For the text-containing cell, return its midpoint in (x, y) coordinate format. 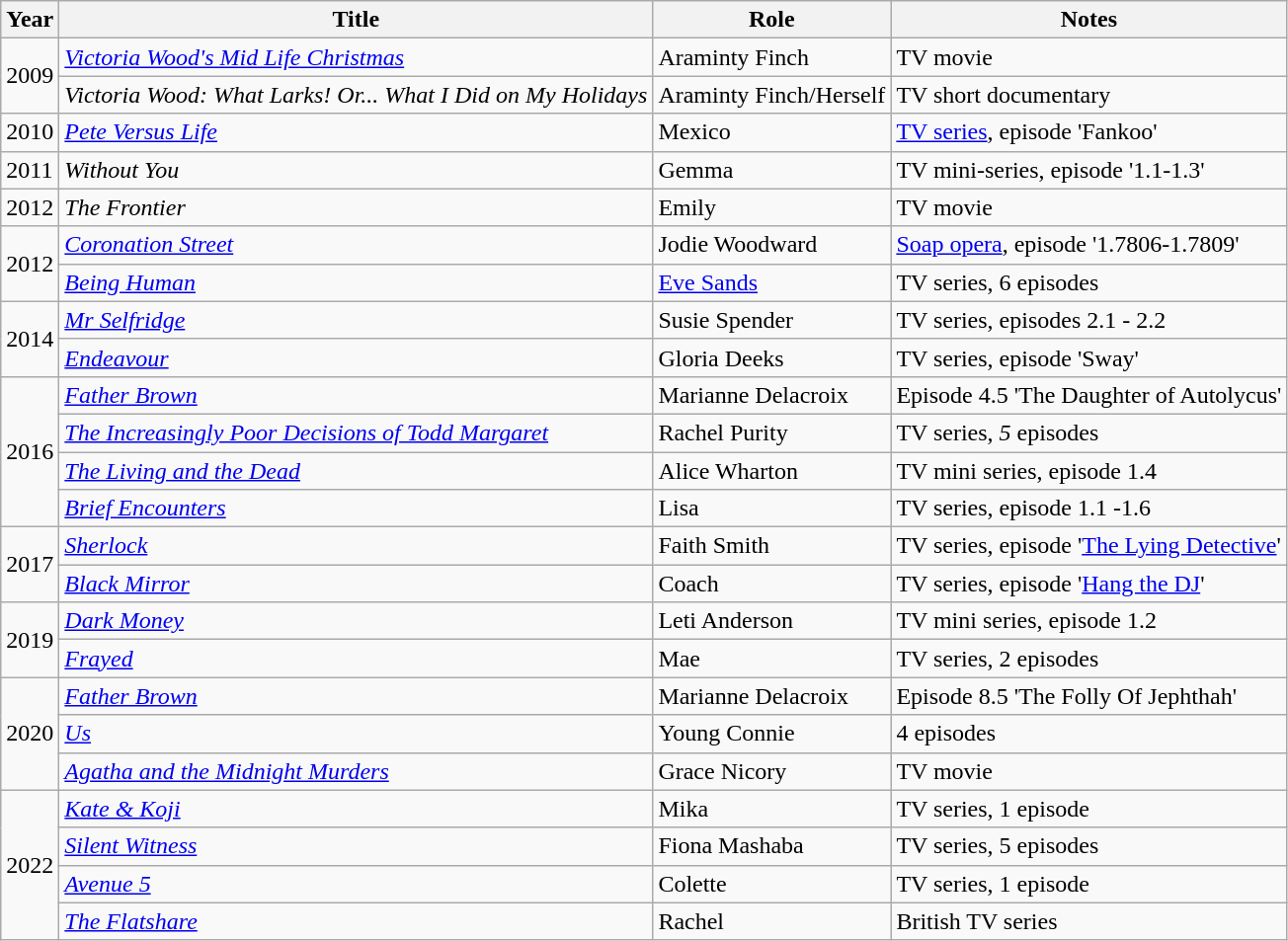
TV mini-series, episode '1.1-1.3' (1088, 170)
Colette (772, 884)
Rachel Purity (772, 432)
TV series, episodes 2.1 - 2.2 (1088, 320)
Mr Selfridge (356, 320)
Rachel (772, 921)
TV series, episode 1.1 -1.6 (1088, 509)
Without You (356, 170)
2022 (30, 865)
Episode 4.5 'The Daughter of Autolycus' (1088, 395)
Pete Versus Life (356, 132)
Coronation Street (356, 245)
Leti Anderson (772, 621)
TV series, episode 'Hang the DJ' (1088, 584)
2019 (30, 640)
TV series, episode 'The Lying Detective' (1088, 546)
TV short documentary (1088, 95)
Mika (772, 809)
Eve Sands (772, 282)
Victoria Wood: What Larks! Or... What I Did on My Holidays (356, 95)
2020 (30, 734)
2014 (30, 339)
Faith Smith (772, 546)
2016 (30, 451)
TV series, 2 episodes (1088, 659)
Notes (1088, 20)
Victoria Wood's Mid Life Christmas (356, 57)
4 episodes (1088, 734)
Young Connie (772, 734)
TV mini series, episode 1.4 (1088, 471)
TV series, episode 'Sway' (1088, 357)
Black Mirror (356, 584)
TV mini series, episode 1.2 (1088, 621)
Alice Wharton (772, 471)
Araminty Finch/Herself (772, 95)
Mexico (772, 132)
Kate & Koji (356, 809)
Araminty Finch (772, 57)
2010 (30, 132)
Grace Nicory (772, 771)
Jodie Woodward (772, 245)
Gemma (772, 170)
TV series, episode 'Fankoo' (1088, 132)
Year (30, 20)
Episode 8.5 'The Folly Of Jephthah' (1088, 696)
Coach (772, 584)
Susie Spender (772, 320)
The Living and the Dead (356, 471)
Silent Witness (356, 846)
Being Human (356, 282)
Agatha and the Midnight Murders (356, 771)
Gloria Deeks (772, 357)
2009 (30, 76)
Us (356, 734)
Role (772, 20)
Brief Encounters (356, 509)
Frayed (356, 659)
Sherlock (356, 546)
2017 (30, 565)
Lisa (772, 509)
Title (356, 20)
Fiona Mashaba (772, 846)
The Increasingly Poor Decisions of Todd Margaret (356, 432)
The Flatshare (356, 921)
Soap opera, episode '1.7806-1.7809' (1088, 245)
TV series, 6 episodes (1088, 282)
Mae (772, 659)
Emily (772, 207)
Avenue 5 (356, 884)
Dark Money (356, 621)
2011 (30, 170)
British TV series (1088, 921)
The Frontier (356, 207)
Endeavour (356, 357)
